Scan for the cell matching the given text and deliver its [X, Y] coordinate at center. 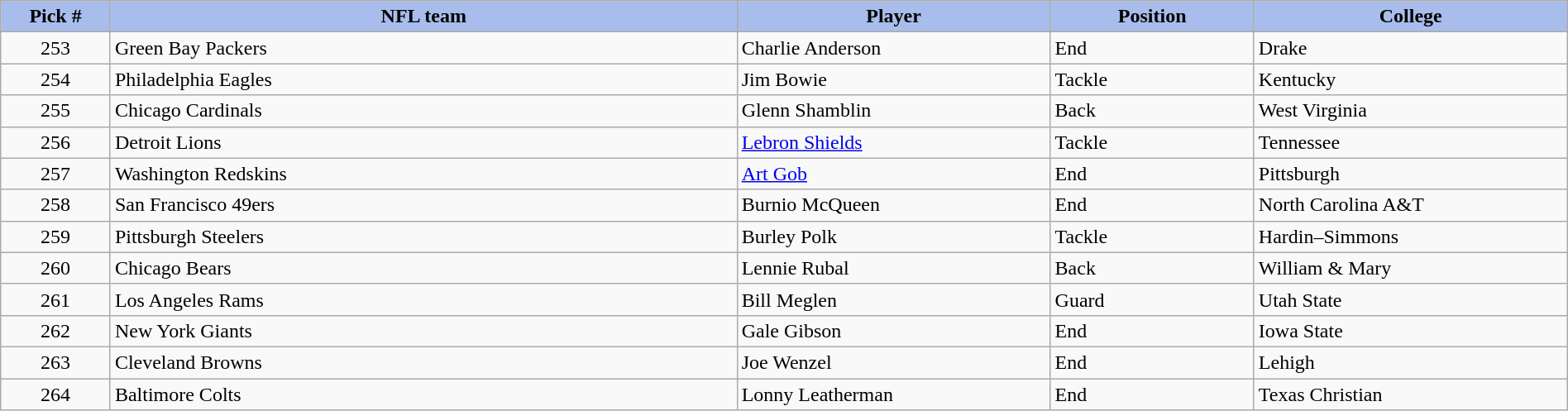
Lehigh [1411, 362]
Burley Polk [893, 237]
Pittsburgh [1411, 174]
Iowa State [1411, 331]
Player [893, 17]
264 [56, 394]
NFL team [423, 17]
Guard [1152, 299]
Pittsburgh Steelers [423, 237]
Gale Gibson [893, 331]
Pick # [56, 17]
253 [56, 48]
Glenn Shamblin [893, 111]
Texas Christian [1411, 394]
Lonny Leatherman [893, 394]
Joe Wenzel [893, 362]
Drake [1411, 48]
North Carolina A&T [1411, 205]
Philadelphia Eagles [423, 79]
College [1411, 17]
Washington Redskins [423, 174]
Tennessee [1411, 142]
New York Giants [423, 331]
262 [56, 331]
Chicago Bears [423, 268]
261 [56, 299]
258 [56, 205]
263 [56, 362]
256 [56, 142]
257 [56, 174]
Los Angeles Rams [423, 299]
Cleveland Browns [423, 362]
Detroit Lions [423, 142]
Kentucky [1411, 79]
254 [56, 79]
Bill Meglen [893, 299]
Lebron Shields [893, 142]
Jim Bowie [893, 79]
Charlie Anderson [893, 48]
West Virginia [1411, 111]
Baltimore Colts [423, 394]
San Francisco 49ers [423, 205]
260 [56, 268]
Art Gob [893, 174]
Green Bay Packers [423, 48]
259 [56, 237]
255 [56, 111]
Lennie Rubal [893, 268]
Chicago Cardinals [423, 111]
Position [1152, 17]
Burnio McQueen [893, 205]
William & Mary [1411, 268]
Hardin–Simmons [1411, 237]
Utah State [1411, 299]
